Pinpoint the cell where the given text exists, returning its [x, y] midpoint coordinate. 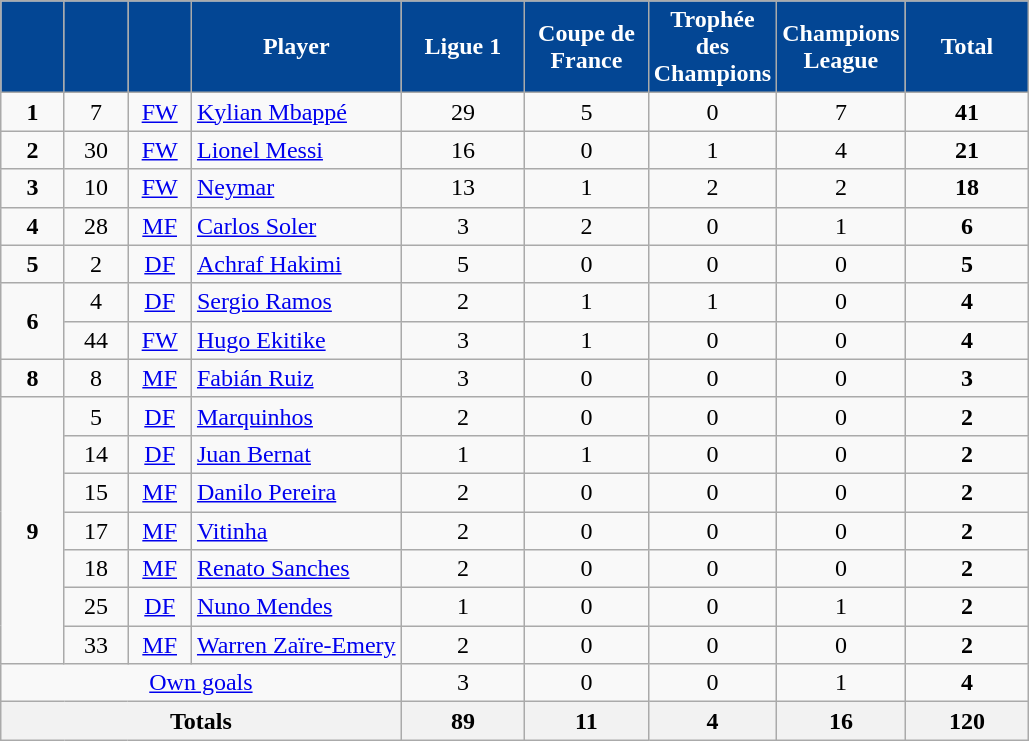
25 [96, 607]
Vitinha [296, 531]
13 [463, 188]
29 [463, 112]
10 [96, 188]
17 [96, 531]
14 [96, 454]
30 [96, 150]
41 [967, 112]
Warren Zaïre-Emery [296, 645]
89 [463, 721]
Own goals [201, 683]
Lionel Messi [296, 150]
Total [967, 47]
Ligue 1 [463, 47]
120 [967, 721]
33 [96, 645]
Champions League [841, 47]
Renato Sanches [296, 569]
Kylian Mbappé [296, 112]
Carlos Soler [296, 226]
9 [33, 530]
21 [967, 150]
Totals [201, 721]
Juan Bernat [296, 454]
Fabián Ruiz [296, 378]
Danilo Pereira [296, 492]
Sergio Ramos [296, 302]
Nuno Mendes [296, 607]
Hugo Ekitike [296, 340]
28 [96, 226]
Trophée des Champions [712, 47]
11 [587, 721]
Achraf Hakimi [296, 264]
44 [96, 340]
Neymar [296, 188]
Marquinhos [296, 416]
15 [96, 492]
Player [296, 47]
Coupe de France [587, 47]
